Determine the [X, Y] coordinate at the center of the cell enclosing the given text.  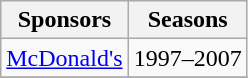
McDonald's [64, 58]
1997–2007 [188, 58]
Sponsors [64, 20]
Seasons [188, 20]
